Extract the (X, Y) coordinate from the center of the cell holding the provided text.  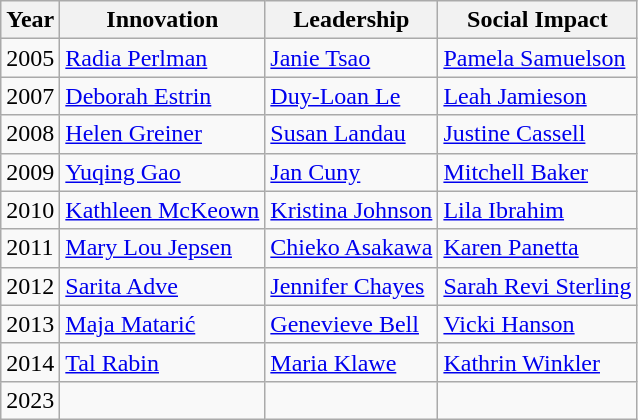
Duy-Loan Le (352, 96)
Social Impact (538, 20)
Jennifer Chayes (352, 286)
Maria Klawe (352, 362)
2012 (30, 286)
Leah Jamieson (538, 96)
2005 (30, 58)
Janie Tsao (352, 58)
Year (30, 20)
Tal Rabin (162, 362)
Genevieve Bell (352, 324)
Yuqing Gao (162, 172)
Deborah Estrin (162, 96)
Mary Lou Jepsen (162, 248)
Helen Greiner (162, 134)
Susan Landau (352, 134)
2008 (30, 134)
Kristina Johnson (352, 210)
Kathleen McKeown (162, 210)
2023 (30, 400)
Kathrin Winkler (538, 362)
Justine Cassell (538, 134)
2007 (30, 96)
Sarita Adve (162, 286)
Maja Matarić (162, 324)
Jan Cuny (352, 172)
2010 (30, 210)
Mitchell Baker (538, 172)
2014 (30, 362)
Karen Panetta (538, 248)
Pamela Samuelson (538, 58)
Radia Perlman (162, 58)
2009 (30, 172)
Innovation (162, 20)
2011 (30, 248)
Chieko Asakawa (352, 248)
Sarah Revi Sterling (538, 286)
Leadership (352, 20)
Lila Ibrahim (538, 210)
2013 (30, 324)
Vicki Hanson (538, 324)
